Provide the [X, Y] coordinate of the cell's center where the given text is located.  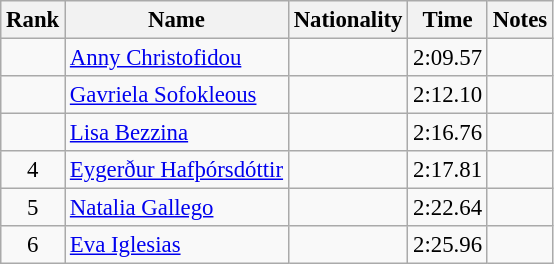
Natalia Gallego [177, 208]
2:16.76 [448, 133]
2:12.10 [448, 95]
5 [33, 208]
Eva Iglesias [177, 245]
Notes [520, 20]
Rank [33, 20]
2:22.64 [448, 208]
Eygerður Hafþórsdóttir [177, 170]
2:25.96 [448, 245]
2:09.57 [448, 58]
2:17.81 [448, 170]
Time [448, 20]
Nationality [348, 20]
4 [33, 170]
Anny Christofidou [177, 58]
Name [177, 20]
Gavriela Sofokleous [177, 95]
6 [33, 245]
Lisa Bezzina [177, 133]
